Detect which cell encompasses the target text, then output its [X, Y] center coordinate. 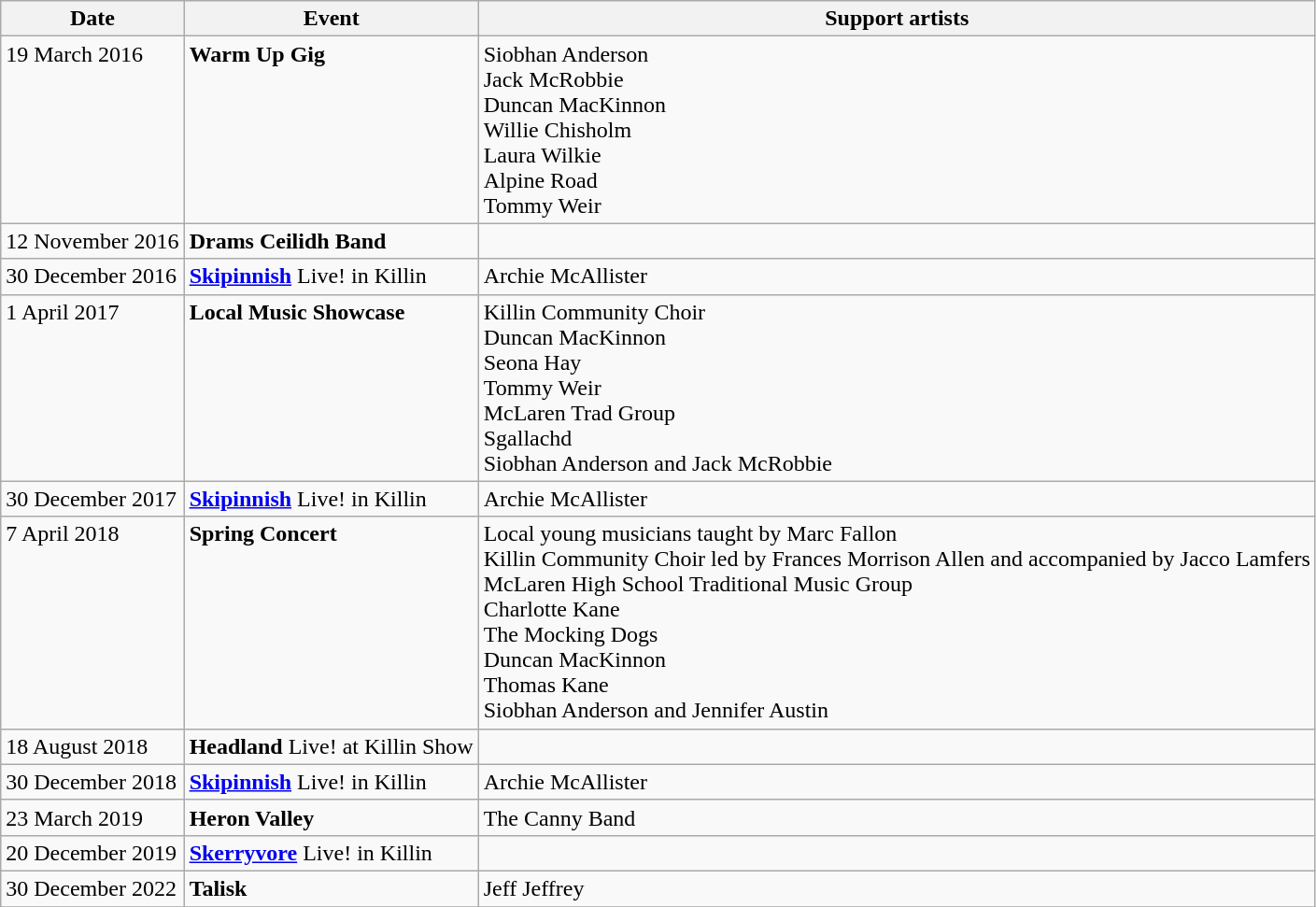
30 December 2017 [92, 499]
Jeff Jeffrey [897, 888]
30 December 2016 [92, 276]
18 August 2018 [92, 746]
Drams Ceilidh Band [331, 241]
Date [92, 19]
Skerryvore Live! in Killin [331, 853]
Talisk [331, 888]
20 December 2019 [92, 853]
1 April 2017 [92, 388]
Event [331, 19]
Support artists [897, 19]
30 December 2022 [92, 888]
Siobhan Anderson Jack McRobbie Duncan MacKinnon Willie Chisholm Laura Wilkie Alpine Road Tommy Weir [897, 130]
Headland Live! at Killin Show [331, 746]
23 March 2019 [92, 817]
Spring Concert [331, 622]
19 March 2016 [92, 130]
7 April 2018 [92, 622]
Local Music Showcase [331, 388]
30 December 2018 [92, 782]
12 November 2016 [92, 241]
Heron Valley [331, 817]
Warm Up Gig [331, 130]
The Canny Band [897, 817]
Killin Community ChoirDuncan MacKinnonSeona HayTommy WeirMcLaren Trad GroupSgallachdSiobhan Anderson and Jack McRobbie [897, 388]
